Detect which cell encompasses the target text, then output its [X, Y] center coordinate. 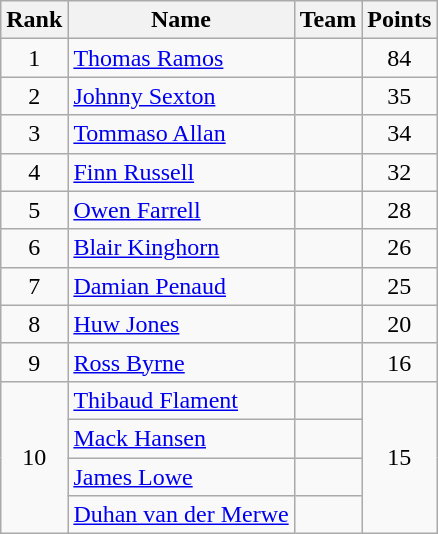
26 [400, 248]
20 [400, 324]
Tommaso Allan [181, 134]
Huw Jones [181, 324]
15 [400, 457]
Team [328, 20]
16 [400, 362]
35 [400, 96]
Thibaud Flament [181, 400]
28 [400, 210]
Rank [34, 20]
4 [34, 172]
25 [400, 286]
James Lowe [181, 477]
32 [400, 172]
Owen Farrell [181, 210]
Johnny Sexton [181, 96]
10 [34, 457]
9 [34, 362]
6 [34, 248]
Finn Russell [181, 172]
Thomas Ramos [181, 58]
Ross Byrne [181, 362]
Mack Hansen [181, 438]
34 [400, 134]
7 [34, 286]
1 [34, 58]
Duhan van der Merwe [181, 515]
Name [181, 20]
3 [34, 134]
84 [400, 58]
Blair Kinghorn [181, 248]
2 [34, 96]
5 [34, 210]
Points [400, 20]
Damian Penaud [181, 286]
8 [34, 324]
